From the cell containing the given text, extract its center point as (x, y) coordinate. 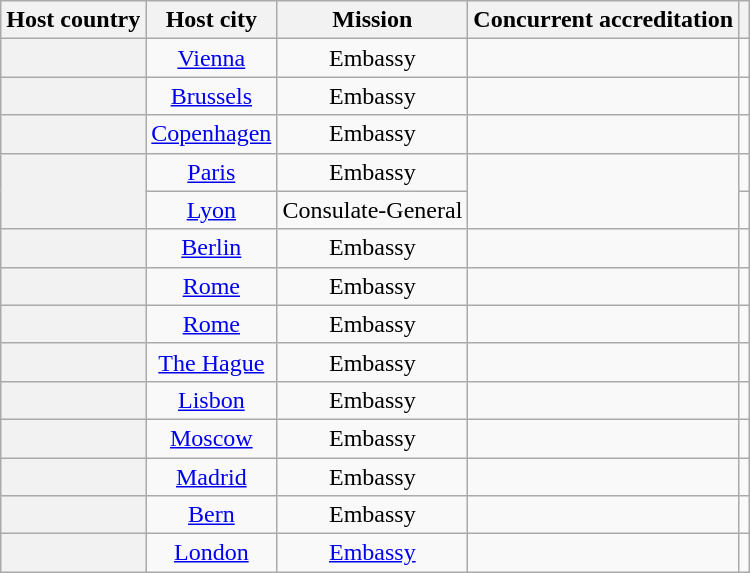
Madrid (212, 477)
Paris (212, 172)
The Hague (212, 362)
Vienna (212, 58)
Lyon (212, 210)
Consulate-General (372, 210)
Lisbon (212, 400)
Bern (212, 515)
Copenhagen (212, 134)
Concurrent accreditation (604, 20)
Host city (212, 20)
Moscow (212, 438)
Berlin (212, 248)
Brussels (212, 96)
Host country (74, 20)
London (212, 553)
Mission (372, 20)
